Pinpoint the cell where the given text exists, returning its [x, y] midpoint coordinate. 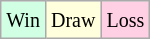
Loss [126, 20]
Win [24, 20]
Draw [72, 20]
